From the cell containing the given text, extract its center point as (X, Y) coordinate. 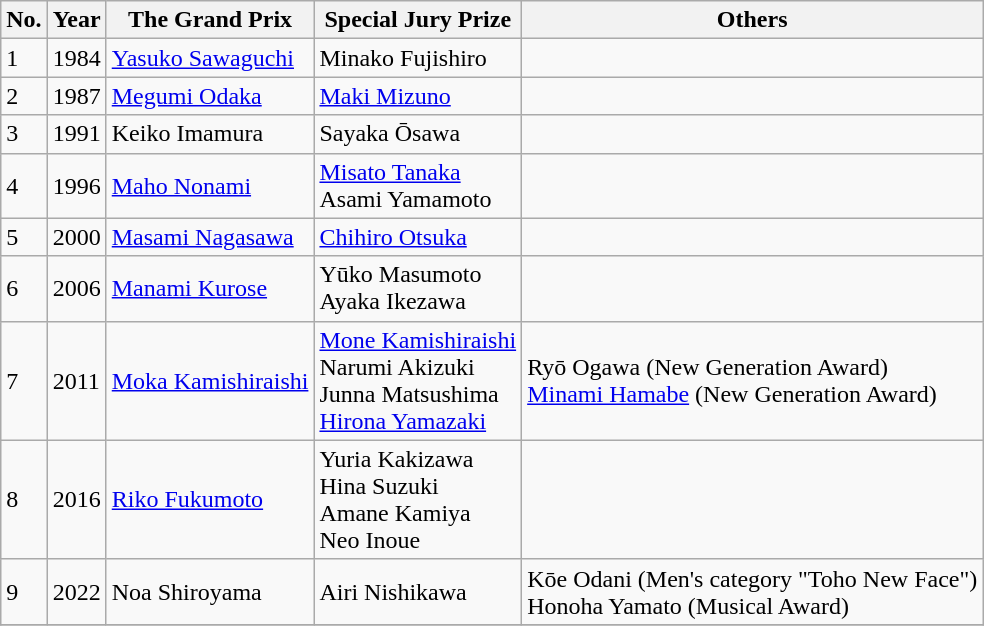
Misato TanakaAsami Yamamoto (418, 186)
5 (24, 237)
Others (752, 20)
Airi Nishikawa (418, 592)
No. (24, 20)
Manami Kurose (210, 288)
6 (24, 288)
9 (24, 592)
Yūko MasumotoAyaka Ikezawa (418, 288)
2 (24, 96)
Megumi Odaka (210, 96)
Sayaka Ōsawa (418, 134)
Kōe Odani (Men's category "Toho New Face")Honoha Yamato (Musical Award) (752, 592)
Special Jury Prize (418, 20)
Mone KamishiraishiNarumi AkizukiJunna MatsushimaHirona Yamazaki (418, 380)
Yasuko Sawaguchi (210, 58)
1987 (76, 96)
8 (24, 500)
Minako Fujishiro (418, 58)
1 (24, 58)
2016 (76, 500)
2006 (76, 288)
Chihiro Otsuka (418, 237)
Keiko Imamura (210, 134)
Moka Kamishiraishi (210, 380)
1984 (76, 58)
2000 (76, 237)
Maki Mizuno (418, 96)
Riko Fukumoto (210, 500)
The Grand Prix (210, 20)
Noa Shiroyama (210, 592)
Masami Nagasawa (210, 237)
4 (24, 186)
7 (24, 380)
Ryō Ogawa (New Generation Award)Minami Hamabe (New Generation Award) (752, 380)
1996 (76, 186)
3 (24, 134)
Yuria KakizawaHina SuzukiAmane KamiyaNeo Inoue (418, 500)
2022 (76, 592)
Maho Nonami (210, 186)
2011 (76, 380)
Year (76, 20)
1991 (76, 134)
